Locate the cell with the specified text and output its (x, y) center coordinate. 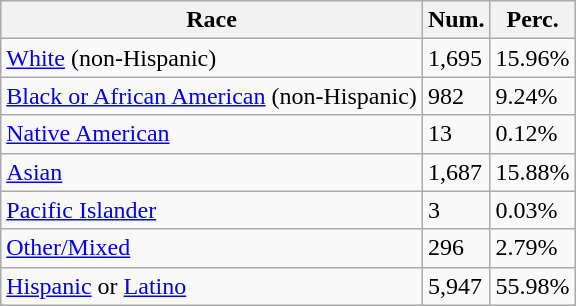
Black or African American (non-Hispanic) (212, 96)
5,947 (456, 286)
Perc. (532, 20)
55.98% (532, 286)
Pacific Islander (212, 210)
3 (456, 210)
0.03% (532, 210)
Asian (212, 172)
13 (456, 134)
982 (456, 96)
1,695 (456, 58)
1,687 (456, 172)
2.79% (532, 248)
Num. (456, 20)
15.96% (532, 58)
9.24% (532, 96)
296 (456, 248)
15.88% (532, 172)
Other/Mixed (212, 248)
Race (212, 20)
Hispanic or Latino (212, 286)
0.12% (532, 134)
White (non-Hispanic) (212, 58)
Native American (212, 134)
